For the text-containing cell, return its midpoint in [x, y] coordinate format. 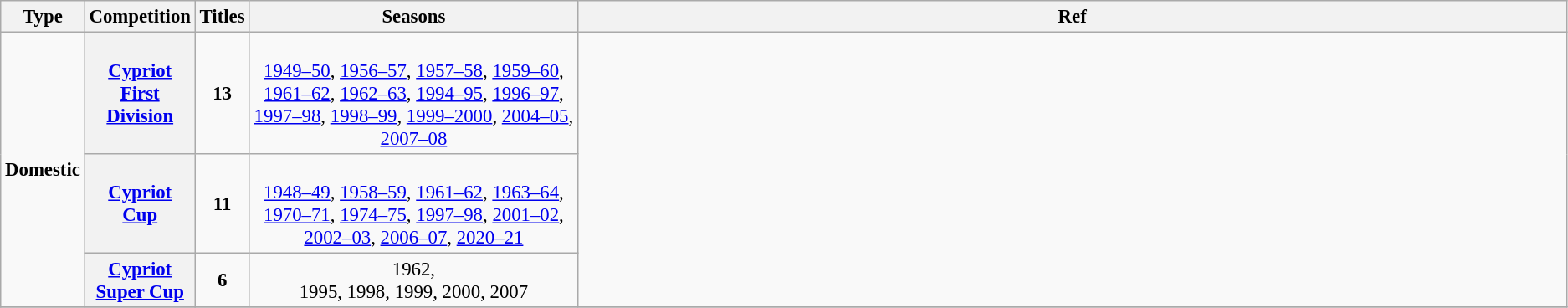
Cypriot First Division [140, 94]
Type [43, 17]
13 [223, 94]
11 [223, 204]
Titles [223, 17]
1949–50, 1956–57, 1957–58, 1959–60, 1961–62, 1962–63, 1994–95, 1996–97, 1997–98, 1998–99, 1999–2000, 2004–05, 2007–08 [413, 94]
6 [223, 281]
1948–49, 1958–59, 1961–62, 1963–64, 1970–71, 1974–75, 1997–98, 2001–02, 2002–03, 2006–07, 2020–21 [413, 204]
Ref [1073, 17]
1962,1995, 1998, 1999, 2000, 2007 [413, 281]
Cypriot Super Cup [140, 281]
Competition [140, 17]
Seasons [413, 17]
Cypriot Cup [140, 204]
Domestic [43, 171]
